Provide the (x, y) coordinate of the cell's center where the given text is located.  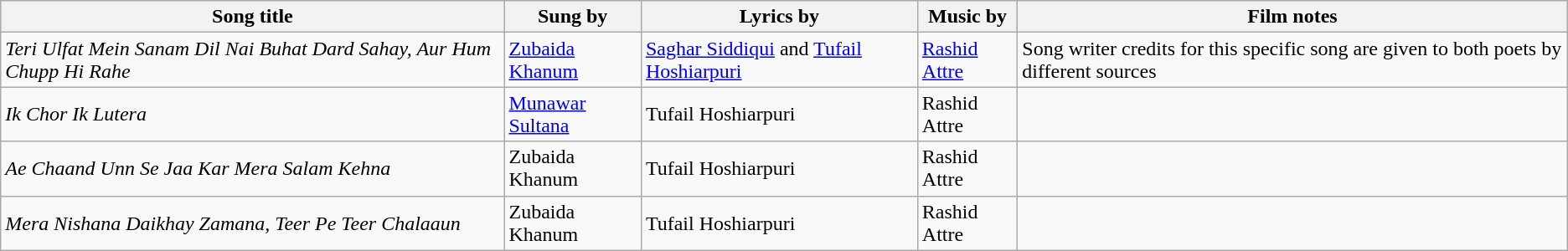
Ik Chor Ik Lutera (253, 114)
Song writer credits for this specific song are given to both poets by different sources (1292, 60)
Film notes (1292, 17)
Saghar Siddiqui and Tufail Hoshiarpuri (779, 60)
Sung by (573, 17)
Teri Ulfat Mein Sanam Dil Nai Buhat Dard Sahay, Aur Hum Chupp Hi Rahe (253, 60)
Ae Chaand Unn Se Jaa Kar Mera Salam Kehna (253, 169)
Song title (253, 17)
Munawar Sultana (573, 114)
Lyrics by (779, 17)
Mera Nishana Daikhay Zamana, Teer Pe Teer Chalaaun (253, 223)
Music by (967, 17)
